Determine the [X, Y] coordinate at the center of the cell enclosing the given text.  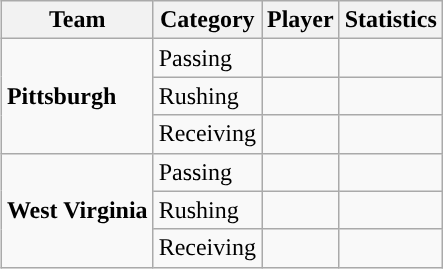
Statistics [390, 20]
Category [207, 20]
Player [301, 20]
West Virginia [77, 210]
Team [77, 20]
Pittsburgh [77, 96]
